Output the (x, y) coordinate of the center of the cell containing the given text.  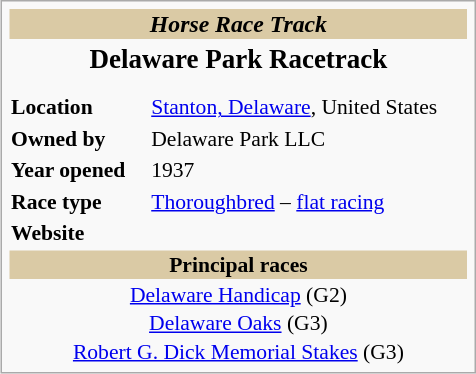
Location (78, 108)
Year opened (78, 171)
Owned by (78, 139)
Principal races (239, 265)
Delaware Park Racetrack (239, 59)
Delaware Oaks (G3) (239, 324)
Delaware Park LLC (308, 139)
Robert G. Dick Memorial Stakes (G3) (239, 353)
Horse Race Track (239, 24)
Delaware Handicap (G2) (239, 296)
Website (78, 234)
Race type (78, 202)
Thoroughbred – flat racing (308, 202)
1937 (308, 171)
Stanton, Delaware, United States (308, 108)
